Pinpoint the cell where the given text exists, returning its [x, y] midpoint coordinate. 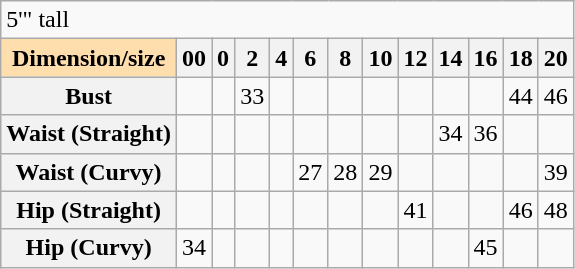
29 [380, 172]
36 [486, 134]
39 [556, 172]
16 [486, 58]
5'" tall [287, 20]
2 [252, 58]
Waist (Straight) [89, 134]
Waist (Curvy) [89, 172]
12 [416, 58]
28 [346, 172]
44 [520, 96]
00 [194, 58]
33 [252, 96]
18 [520, 58]
6 [310, 58]
27 [310, 172]
Bust [89, 96]
Hip (Straight) [89, 210]
Dimension/size [89, 58]
48 [556, 210]
10 [380, 58]
Hip (Curvy) [89, 248]
4 [282, 58]
14 [450, 58]
20 [556, 58]
41 [416, 210]
8 [346, 58]
0 [224, 58]
45 [486, 248]
